Pinpoint the cell where the given text exists, returning its (X, Y) midpoint coordinate. 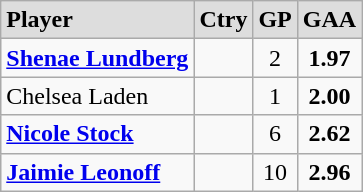
2.96 (329, 172)
Player (98, 20)
Chelsea Laden (98, 96)
Nicole Stock (98, 134)
GAA (329, 20)
2 (275, 58)
1.97 (329, 58)
Ctry (224, 20)
10 (275, 172)
GP (275, 20)
Jaimie Leonoff (98, 172)
1 (275, 96)
Shenae Lundberg (98, 58)
2.00 (329, 96)
2.62 (329, 134)
6 (275, 134)
